Pinpoint the cell where the given text exists, returning its [x, y] midpoint coordinate. 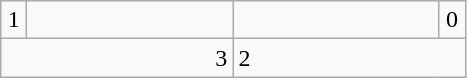
3 [117, 58]
2 [349, 58]
0 [452, 20]
1 [14, 20]
